Detect which cell encompasses the target text, then output its [X, Y] center coordinate. 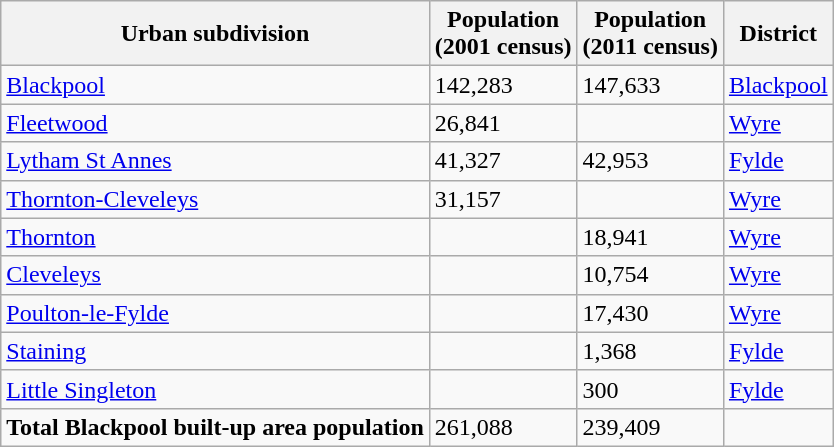
Thornton [216, 237]
41,327 [503, 161]
42,953 [650, 161]
Thornton-Cleveleys [216, 199]
261,088 [503, 427]
Lytham St Annes [216, 161]
17,430 [650, 313]
31,157 [503, 199]
300 [650, 389]
10,754 [650, 275]
Population(2001 census) [503, 34]
Total Blackpool built-up area population [216, 427]
Little Singleton [216, 389]
Cleveleys [216, 275]
142,283 [503, 85]
239,409 [650, 427]
147,633 [650, 85]
18,941 [650, 237]
Urban subdivision [216, 34]
Poulton-le-Fylde [216, 313]
District [778, 34]
Staining [216, 351]
26,841 [503, 123]
Population(2011 census) [650, 34]
Fleetwood [216, 123]
1,368 [650, 351]
